Extract the (X, Y) coordinate from the center of the cell holding the provided text.  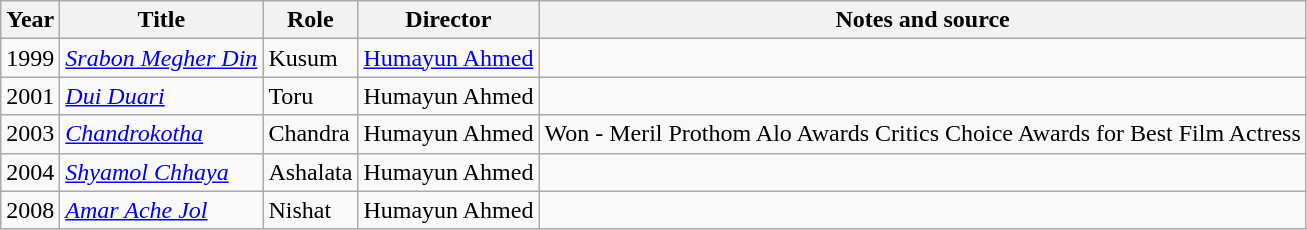
Srabon Megher Din (162, 58)
Nishat (310, 210)
Dui Duari (162, 96)
Won - Meril Prothom Alo Awards Critics Choice Awards for Best Film Actress (922, 134)
Shyamol Chhaya (162, 172)
Role (310, 20)
Director (448, 20)
2008 (30, 210)
Title (162, 20)
Chandra (310, 134)
Amar Ache Jol (162, 210)
Kusum (310, 58)
Chandrokotha (162, 134)
1999 (30, 58)
Toru (310, 96)
Notes and source (922, 20)
Year (30, 20)
2001 (30, 96)
2004 (30, 172)
Ashalata (310, 172)
2003 (30, 134)
